Detect which cell encompasses the target text, then output its (x, y) center coordinate. 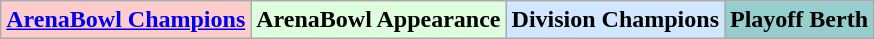
Playoff Berth (798, 20)
ArenaBowl Champions (126, 20)
Division Champions (615, 20)
ArenaBowl Appearance (378, 20)
